For the text-containing cell, return its midpoint in (x, y) coordinate format. 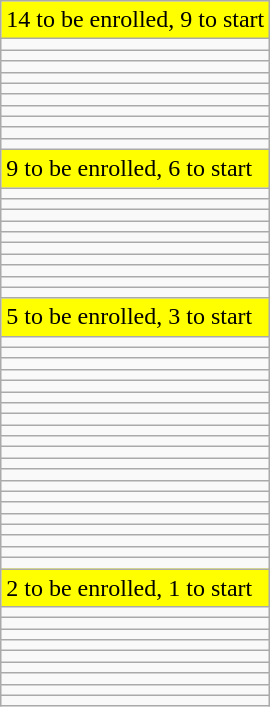
5 to be enrolled, 3 to start (136, 317)
9 to be enrolled, 6 to start (136, 168)
2 to be enrolled, 1 to start (136, 587)
14 to be enrolled, 9 to start (136, 20)
